Identify which cell holds the provided text, then report its (X, Y) central coordinate. 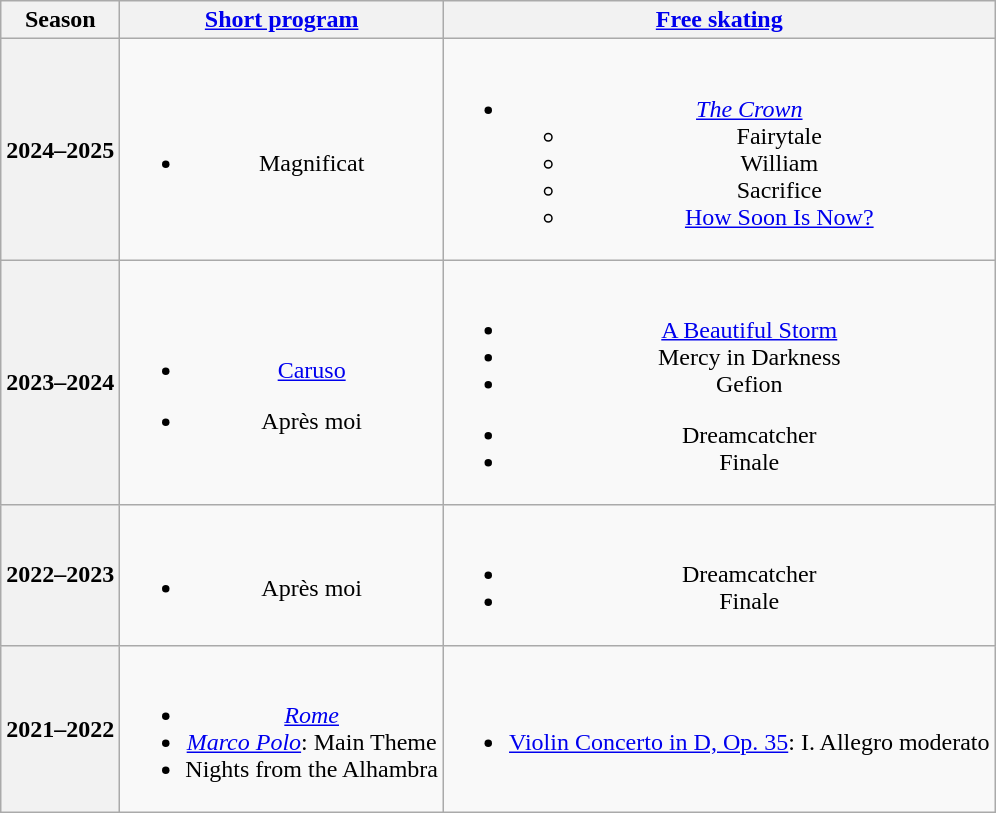
Après moi (282, 575)
A Beautiful Storm Mercy in Darkness Gefion Dreamcatcher Finale (720, 382)
2024–2025 (60, 150)
Free skating (720, 20)
Season (60, 20)
2022–2023 (60, 575)
The CrownFairytaleWilliamSacrifice How Soon Is Now? (720, 150)
Short program (282, 20)
Rome Marco Polo: Main Theme Nights from the Alhambra (282, 728)
Dreamcatcher Finale (720, 575)
2021–2022 (60, 728)
Magnificat (282, 150)
Caruso Après moi (282, 382)
2023–2024 (60, 382)
Violin Concerto in D, Op. 35: I. Allegro moderato (720, 728)
